Identify which cell holds the provided text, then report its [x, y] central coordinate. 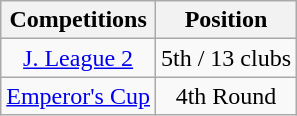
Position [226, 20]
Competitions [78, 20]
Emperor's Cup [78, 96]
4th Round [226, 96]
J. League 2 [78, 58]
5th / 13 clubs [226, 58]
